Locate the cell with the specified text and output its (x, y) center coordinate. 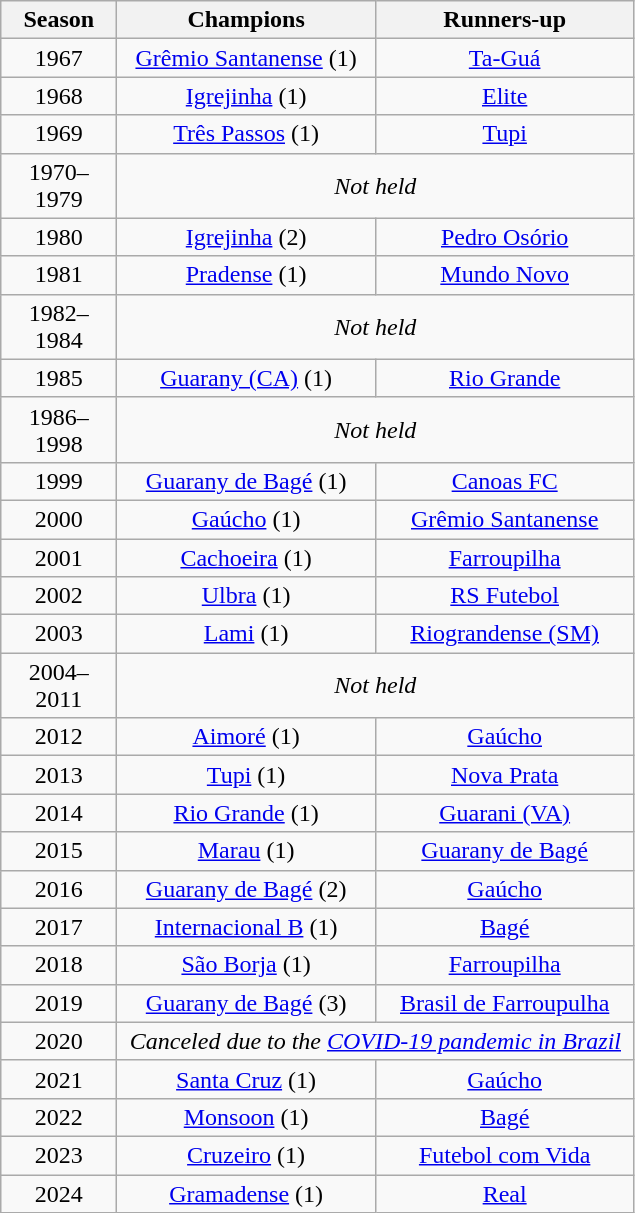
2014 (59, 813)
Tupi (1) (246, 775)
Igrejinha (1) (246, 96)
2002 (59, 596)
Rio Grande (504, 378)
Guarani (VA) (504, 813)
Santa Cruz (1) (246, 1079)
Gramadense (1) (246, 1193)
Mundo Novo (504, 275)
Ulbra (1) (246, 596)
Canceled due to the COVID-19 pandemic in Brazil (376, 1041)
Grêmio Santanense (504, 519)
Canoas FC (504, 481)
Gaúcho (1) (246, 519)
1999 (59, 481)
São Borja (1) (246, 965)
Grêmio Santanense (1) (246, 58)
2012 (59, 737)
2013 (59, 775)
Ta-Guá (504, 58)
Guarany de Bagé (504, 851)
Cachoeira (1) (246, 557)
1968 (59, 96)
2015 (59, 851)
2018 (59, 965)
Lami (1) (246, 634)
Champions (246, 20)
Guarany de Bagé (2) (246, 889)
Runners-up (504, 20)
2021 (59, 1079)
1967 (59, 58)
1985 (59, 378)
1969 (59, 134)
Brasil de Farroupulha (504, 1003)
2024 (59, 1193)
Elite (504, 96)
2004–2011 (59, 686)
1980 (59, 237)
Pedro Osório (504, 237)
2017 (59, 927)
2001 (59, 557)
2022 (59, 1117)
Aimoré (1) (246, 737)
2020 (59, 1041)
Marau (1) (246, 851)
Real (504, 1193)
Cruzeiro (1) (246, 1155)
Internacional B (1) (246, 927)
Igrejinha (2) (246, 237)
Futebol com Vida (504, 1155)
1982–1984 (59, 326)
2016 (59, 889)
2023 (59, 1155)
Guarany (CA) (1) (246, 378)
Pradense (1) (246, 275)
Três Passos (1) (246, 134)
2000 (59, 519)
Season (59, 20)
Rio Grande (1) (246, 813)
Riograndense (SM) (504, 634)
Monsoon (1) (246, 1117)
1970–1979 (59, 186)
2019 (59, 1003)
Guarany de Bagé (3) (246, 1003)
2003 (59, 634)
1986–1998 (59, 430)
Tupi (504, 134)
Nova Prata (504, 775)
RS Futebol (504, 596)
1981 (59, 275)
Guarany de Bagé (1) (246, 481)
